Extract the (X, Y) coordinate from the center of the cell holding the provided text.  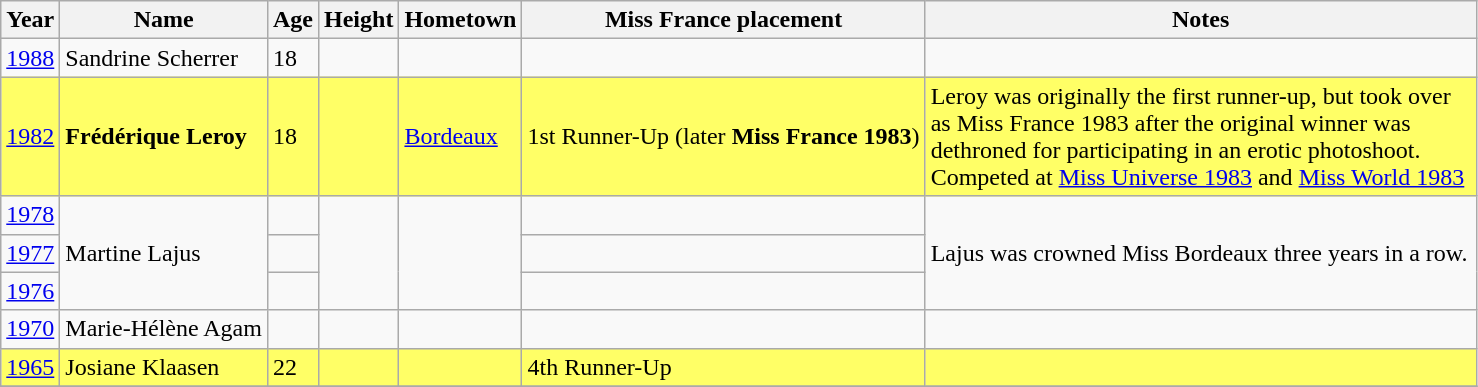
Hometown (460, 20)
Bordeaux (460, 136)
Josiane Klaasen (164, 367)
Name (164, 20)
1970 (30, 329)
1965 (30, 367)
1982 (30, 136)
Age (292, 20)
1988 (30, 58)
Sandrine Scherrer (164, 58)
Frédérique Leroy (164, 136)
Martine Lajus (164, 253)
22 (292, 367)
Lajus was crowned Miss Bordeaux three years in a row. (1200, 253)
Notes (1200, 20)
1978 (30, 215)
Year (30, 20)
Height (359, 20)
1st Runner-Up (later Miss France 1983) (724, 136)
4th Runner-Up (724, 367)
Miss France placement (724, 20)
1977 (30, 253)
Marie-Hélène Agam (164, 329)
1976 (30, 291)
